For the text-containing cell, return its midpoint in (X, Y) coordinate format. 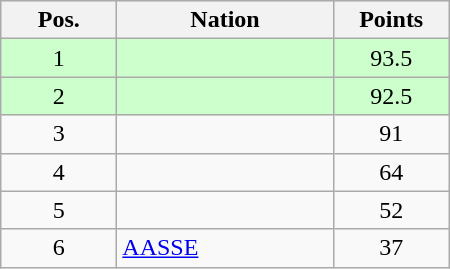
Nation (225, 20)
6 (59, 248)
4 (59, 172)
91 (391, 134)
92.5 (391, 96)
2 (59, 96)
AASSE (225, 248)
52 (391, 210)
37 (391, 248)
3 (59, 134)
93.5 (391, 58)
Points (391, 20)
1 (59, 58)
64 (391, 172)
5 (59, 210)
Pos. (59, 20)
